Find where the given text appears and provide that cell's center as [X, Y] coordinate. 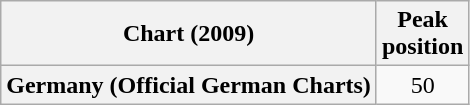
Chart (2009) [189, 34]
Germany (Official German Charts) [189, 85]
50 [422, 85]
Peakposition [422, 34]
